Determine the [X, Y] coordinate at the center of the cell enclosing the given text.  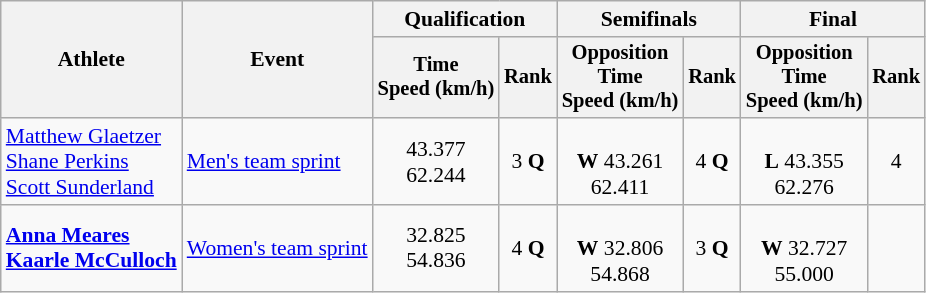
Event [278, 60]
Anna MearesKaarle McCulloch [92, 248]
Semifinals [649, 19]
Final [833, 19]
Matthew GlaetzerShane PerkinsScott Sunderland [92, 162]
W 43.261 62.411 [620, 162]
L 43.35562.276 [804, 162]
Women's team sprint [278, 248]
Athlete [92, 60]
43.37762.244 [436, 162]
Qualification [465, 19]
Men's team sprint [278, 162]
W 32.80654.868 [620, 248]
TimeSpeed (km/h) [436, 78]
32.82554.836 [436, 248]
4 [896, 162]
W 32.727 55.000 [804, 248]
